Provide the (x, y) coordinate of the cell's center where the given text is located.  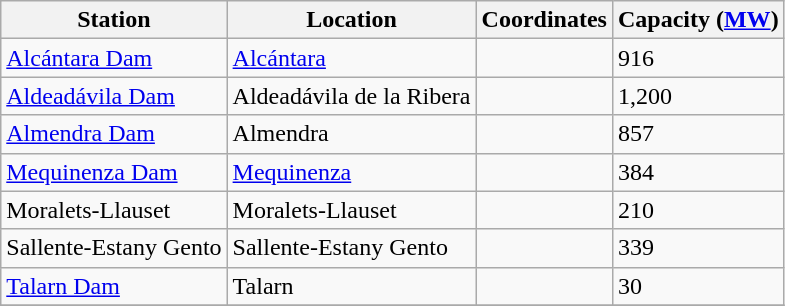
Talarn Dam (114, 286)
Mequinenza (352, 172)
Mequinenza Dam (114, 172)
Alcántara (352, 58)
339 (698, 248)
384 (698, 172)
Aldeadávila Dam (114, 96)
Capacity (MW) (698, 20)
Location (352, 20)
Coordinates (544, 20)
Alcántara Dam (114, 58)
Talarn (352, 286)
857 (698, 134)
916 (698, 58)
30 (698, 286)
Almendra Dam (114, 134)
210 (698, 210)
Almendra (352, 134)
Aldeadávila de la Ribera (352, 96)
1,200 (698, 96)
Station (114, 20)
